Extract the (x, y) coordinate from the center of the cell holding the provided text.  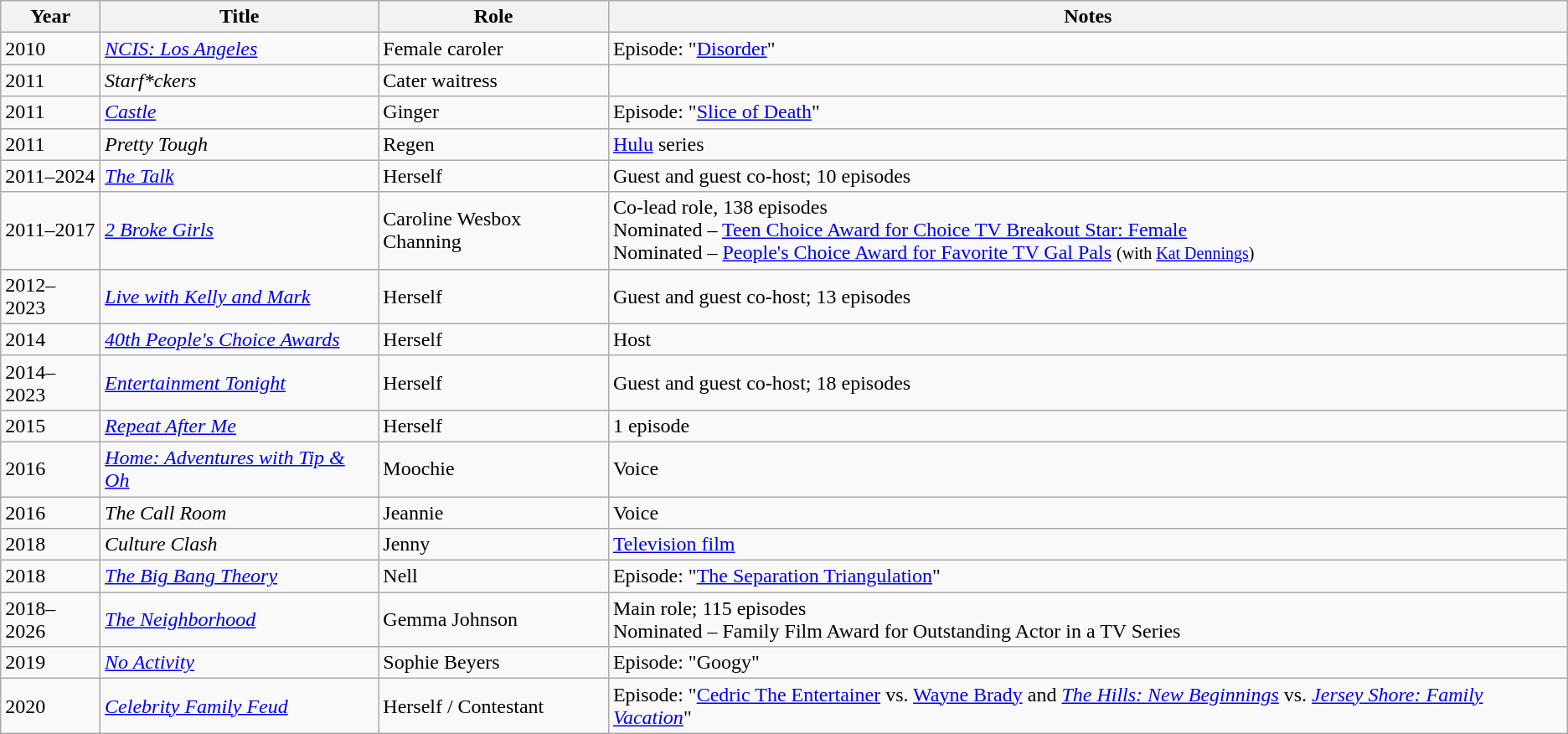
Repeat After Me (240, 426)
Jeannie (494, 512)
The Neighborhood (240, 620)
Female caroler (494, 49)
Guest and guest co-host; 18 episodes (1087, 382)
Guest and guest co-host; 10 episodes (1087, 176)
2020 (50, 706)
NCIS: Los Angeles (240, 49)
Culture Clash (240, 545)
Episode: "Disorder" (1087, 49)
Live with Kelly and Mark (240, 297)
Host (1087, 339)
2012–2023 (50, 297)
Gemma Johnson (494, 620)
Regen (494, 144)
2010 (50, 49)
Entertainment Tonight (240, 382)
2011–2017 (50, 230)
Main role; 115 episodesNominated – Family Film Award for Outstanding Actor in a TV Series (1087, 620)
2 Broke Girls (240, 230)
Moochie (494, 469)
The Talk (240, 176)
Celebrity Family Feud (240, 706)
Ginger (494, 112)
2015 (50, 426)
The Call Room (240, 512)
Home: Adventures with Tip & Oh (240, 469)
Pretty Tough (240, 144)
40th People's Choice Awards (240, 339)
Year (50, 17)
Role (494, 17)
Sophie Beyers (494, 663)
1 episode (1087, 426)
2014 (50, 339)
Starf*ckers (240, 80)
Caroline Wesbox Channing (494, 230)
2019 (50, 663)
2011–2024 (50, 176)
Nell (494, 576)
Notes (1087, 17)
The Big Bang Theory (240, 576)
2014–2023 (50, 382)
Title (240, 17)
Episode: "Slice of Death" (1087, 112)
Hulu series (1087, 144)
Herself / Contestant (494, 706)
Cater waitress (494, 80)
Television film (1087, 545)
Episode: "The Separation Triangulation" (1087, 576)
Episode: "Cedric The Entertainer vs. Wayne Brady and The Hills: New Beginnings vs. Jersey Shore: Family Vacation" (1087, 706)
Episode: "Googy" (1087, 663)
Jenny (494, 545)
Castle (240, 112)
2018–2026 (50, 620)
Guest and guest co-host; 13 episodes (1087, 297)
No Activity (240, 663)
